Determine the [X, Y] coordinate at the center of the cell enclosing the given text.  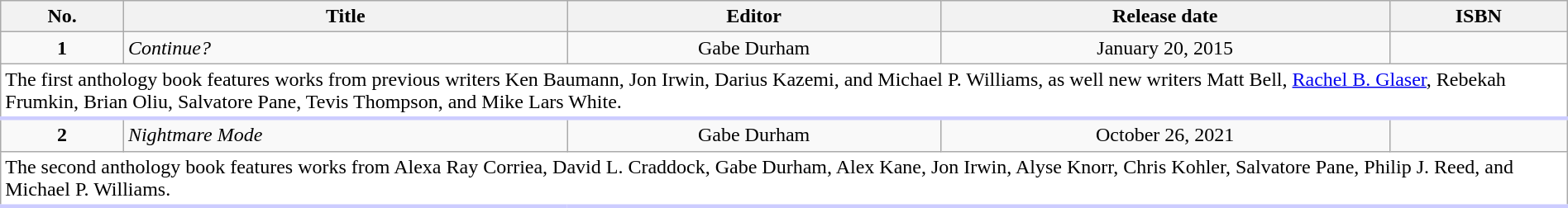
2 [63, 135]
ISBN [1479, 17]
Release date [1164, 17]
1 [63, 48]
October 26, 2021 [1164, 135]
Continue? [346, 48]
Editor [754, 17]
Nightmare Mode [346, 135]
No. [63, 17]
Title [346, 17]
January 20, 2015 [1164, 48]
